Extract the [X, Y] coordinate from the center of the cell holding the provided text.  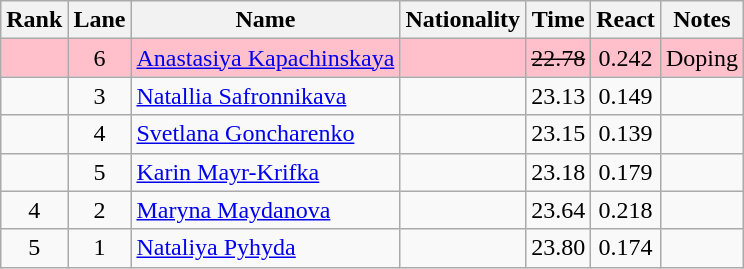
Maryna Maydanova [266, 210]
Time [558, 20]
0.149 [626, 96]
1 [100, 248]
2 [100, 210]
Lane [100, 20]
Karin Mayr-Krifka [266, 172]
23.80 [558, 248]
22.78 [558, 58]
23.64 [558, 210]
23.18 [558, 172]
6 [100, 58]
0.179 [626, 172]
0.242 [626, 58]
React [626, 20]
23.13 [558, 96]
3 [100, 96]
Rank [34, 20]
0.174 [626, 248]
Name [266, 20]
Natallia Safronnikava [266, 96]
Doping [702, 58]
23.15 [558, 134]
0.139 [626, 134]
Nationality [463, 20]
Notes [702, 20]
Svetlana Goncharenko [266, 134]
Anastasiya Kapachinskaya [266, 58]
Nataliya Pyhyda [266, 248]
0.218 [626, 210]
